Provide the (X, Y) coordinate of the cell's center where the given text is located.  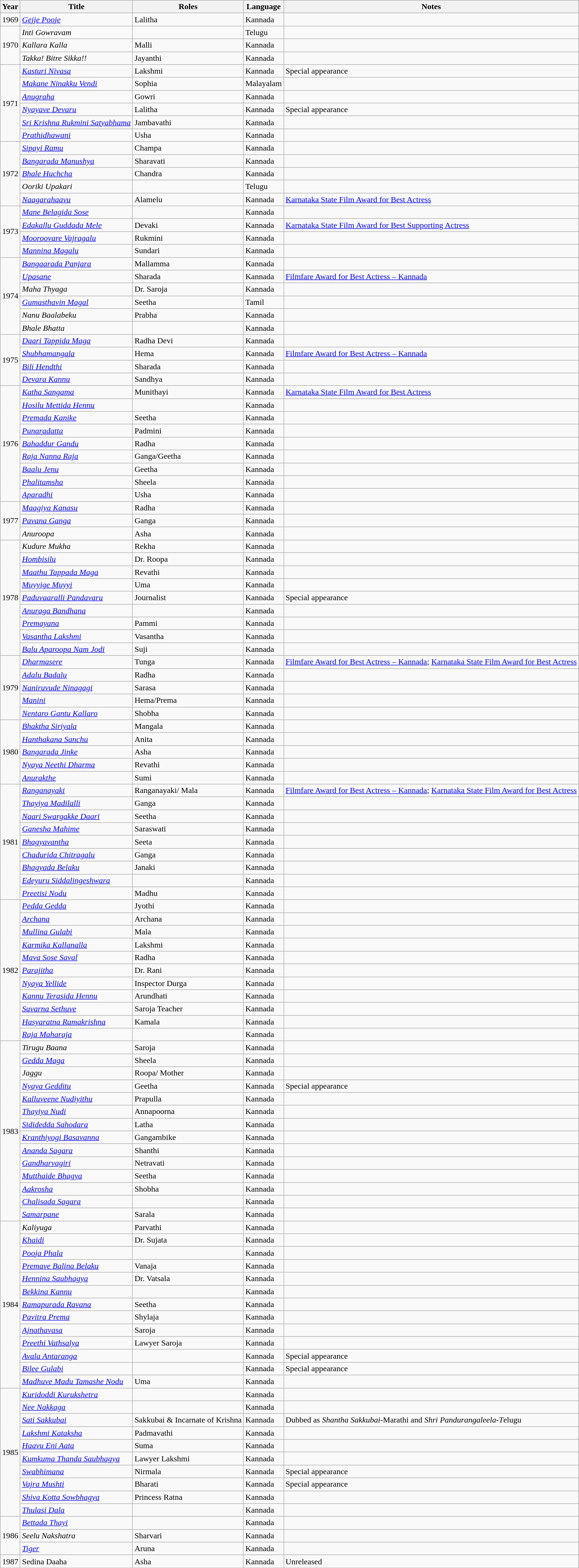
Vanaja (188, 1266)
Aparadhi (76, 495)
Jambavathi (188, 122)
Kudure Mukha (76, 546)
Avala Antaranga (76, 1356)
Kaliyuga (76, 1227)
Dubbed as Shantha Sakkubai-Marathi and Shri Pandurangaleela-Telugu (431, 1420)
Phalitamsha (76, 482)
Champa (188, 148)
Ooriki Upakari (76, 187)
Hennina Saubhagya (76, 1279)
Sharvari (188, 1536)
Sipayi Ramu (76, 148)
Katha Sangama (76, 392)
Kallara Kalla (76, 45)
Dr. Vatsala (188, 1279)
Parajitha (76, 970)
Janaki (188, 868)
Sumi (188, 777)
Chandra (188, 174)
Nyaya Neethi Dharma (76, 765)
Suma (188, 1446)
Daari Tappida Maga (76, 341)
Pedda Gedda (76, 906)
Gumasthavin Magal (76, 302)
Mutthaide Bhagya (76, 1176)
Annapoorna (188, 1112)
1987 (10, 1561)
Ranganayaki/ Mala (188, 791)
Ramapurada Ravana (76, 1304)
Dr. Saroja (188, 289)
Bangarada Jinke (76, 752)
Prapulla (188, 1099)
Kuridoddi Kurukshetra (76, 1394)
Raja Nanna Raja (76, 456)
1980 (10, 752)
Saroja Teacher (188, 1009)
Khaidi (76, 1240)
Anugraha (76, 97)
Edakallu Guddada Mele (76, 225)
Anurakthe (76, 777)
Language (263, 7)
Parvathi (188, 1227)
1971 (10, 103)
Hombisilu (76, 559)
Bhagyada Belaku (76, 868)
1983 (10, 1131)
Thulasi Dala (76, 1510)
Bettada Thayi (76, 1523)
Shiva Kotta Sowbhagya (76, 1497)
Inti Gowravam (76, 32)
Sandhya (188, 379)
Bhagyavantha (76, 842)
Premada Kanike (76, 418)
Maagiya Kanasu (76, 508)
Madhuve Madu Tamashe Nodu (76, 1381)
Balu Aparoopa Nam Jodi (76, 649)
Jaggu (76, 1073)
Shubhamangala (76, 353)
1986 (10, 1536)
Journalist (188, 598)
Ajnathavasa (76, 1330)
Hasyaratna Ramakrishna (76, 1022)
Unreleased (431, 1561)
Madhu (188, 893)
Gedda Maga (76, 1060)
Anita (188, 739)
Bahaddur Gandu (76, 444)
Bekkina Kannu (76, 1292)
Preethi Vathsalya (76, 1343)
Sididedda Sahodara (76, 1124)
Pavana Ganga (76, 521)
Princess Ratna (188, 1497)
Hosilu Mettida Hennu (76, 405)
Mane Belagida Sose (76, 212)
1972 (10, 174)
Jyothi (188, 906)
Ranganayaki (76, 791)
Muyyige Muyyi (76, 585)
Rukmini (188, 238)
Arundhati (188, 996)
Sakkubai & Incarnate of Krishna (188, 1420)
Sedina Daaha (76, 1561)
1970 (10, 45)
Samarpane (76, 1215)
Mullina Gulabi (76, 932)
Kumkuma Thanda Saubhagya (76, 1459)
Suji (188, 649)
Title (76, 7)
Tirugu Baana (76, 1047)
Bilee Gulabi (76, 1368)
1974 (10, 296)
Radha Devi (188, 341)
Jayanthi (188, 58)
Kranthiyogi Basavanna (76, 1137)
Ganga/Geetha (188, 456)
Gejje Pooje (76, 20)
Anuraga Bandhana (76, 611)
Karmika Kallanalla (76, 945)
Bangarada Manushya (76, 161)
Aruna (188, 1548)
Hanthakana Sanchu (76, 739)
1981 (10, 842)
Naniruvude Ninagagi (76, 688)
Punaradatta (76, 431)
Nyaya Gedditu (76, 1086)
Bharati (188, 1484)
Ganesha Mahime (76, 829)
Lawyer Saroja (188, 1343)
Shylaja (188, 1317)
Gandharvagiri (76, 1163)
Padmavathi (188, 1433)
Baalu Jenu (76, 469)
Sharavati (188, 161)
Chadurida Chitragalu (76, 855)
Vajra Mushti (76, 1484)
Kannu Terasida Hennu (76, 996)
Devaki (188, 225)
Maha Thyaga (76, 289)
1969 (10, 20)
Devara Kannu (76, 379)
Naari Swargakke Daari (76, 816)
Haavu Eni Aata (76, 1446)
1985 (10, 1452)
Takka! Bitre Sikka!! (76, 58)
Bangaarada Panjara (76, 264)
Sundari (188, 251)
Swabhimana (76, 1471)
Gangambike (188, 1137)
Thayiya Nudi (76, 1112)
Vasantha (188, 636)
Malayalam (263, 84)
Nyaya Yellide (76, 983)
Dr. Sujata (188, 1240)
Pammi (188, 623)
Preetisi Nodu (76, 893)
Munithayi (188, 392)
Year (10, 7)
Nentaro Gantu Kallaro (76, 713)
Lawyer Lakshmi (188, 1459)
1973 (10, 232)
Mala (188, 932)
Kamala (188, 1022)
Saraswati (188, 829)
Alamelu (188, 200)
Suvarna Sethuve (76, 1009)
Nyayave Devaru (76, 109)
Hema/Prema (188, 700)
Sri Krishna Rukmini Satyabhama (76, 122)
Bhale Bhatta (76, 328)
Manini (76, 700)
Prathidhawani (76, 135)
Nee Nakkaga (76, 1407)
Raja Maharaja (76, 1035)
Chalisada Sagara (76, 1202)
Mallamma (188, 264)
Gowri (188, 97)
Premayana (76, 623)
Sarala (188, 1215)
1975 (10, 360)
Tiger (76, 1548)
Kasturi Nivasa (76, 71)
Bhaktha Siriyala (76, 726)
Edeyuru Siddalingeshwara (76, 880)
Thayiya Madilalli (76, 803)
Lakshmi Kataksha (76, 1433)
Padmini (188, 431)
Karnataka State Film Award for Best Supporting Actress (431, 225)
Sati Sakkubai (76, 1420)
Dr. Roopa (188, 559)
Tunga (188, 662)
Bili Hendthi (76, 366)
1978 (10, 597)
1982 (10, 970)
Sarasa (188, 688)
Mangala (188, 726)
Hema (188, 353)
Pavitra Prema (76, 1317)
Shanthi (188, 1150)
Pooja Phala (76, 1253)
Prabha (188, 315)
Notes (431, 7)
Dharmasere (76, 662)
Adalu Badalu (76, 675)
Makane Ninakku Vendi (76, 84)
Malli (188, 45)
Seelu Nakshatra (76, 1536)
Nirmala (188, 1471)
Naagarahaavu (76, 200)
Sophia (188, 84)
Mannina Magalu (76, 251)
Dr. Rani (188, 970)
Roopa/ Mother (188, 1073)
1984 (10, 1304)
Latha (188, 1124)
Netravati (188, 1163)
Seeta (188, 842)
Anuroopa (76, 533)
Roles (188, 7)
Ananda Sagara (76, 1150)
Aakrosha (76, 1189)
Paduvaaralli Pandavaru (76, 598)
1979 (10, 688)
Maathu Tappada Maga (76, 572)
Upasane (76, 276)
Mooroovare Vajragalu (76, 238)
Bhale Huchcha (76, 174)
Premave Balina Belaku (76, 1266)
Mava Sose Saval (76, 957)
Tamil (263, 302)
1977 (10, 521)
Nanu Baalabeku (76, 315)
Vasantha Lakshmi (76, 636)
Inspector Durga (188, 983)
Rekha (188, 546)
1976 (10, 444)
Kalluveene Nudiyithu (76, 1099)
